Find where the given text appears and provide that cell's center as [X, Y] coordinate. 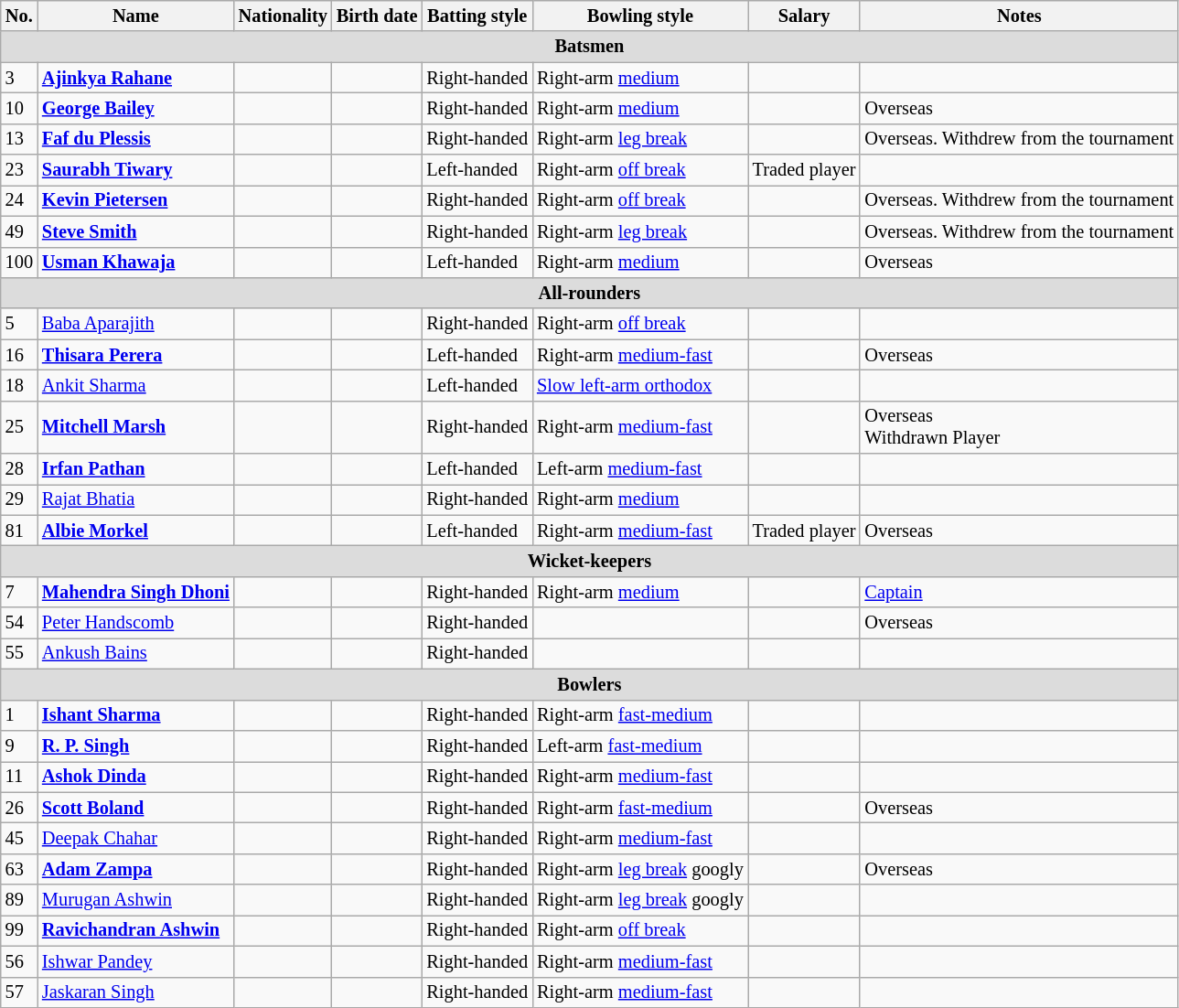
Ankush Bains [135, 653]
99 [19, 930]
Ravichandran Ashwin [135, 930]
Jaskaran Singh [135, 992]
11 [19, 777]
24 [19, 200]
Bowlers [589, 684]
Adam Zampa [135, 869]
Ajinkya Rahane [135, 78]
Batting style [477, 16]
Murugan Ashwin [135, 900]
Wicket-keepers [589, 561]
Scott Boland [135, 808]
89 [19, 900]
10 [19, 108]
Slow left-arm orthodox [640, 385]
Overseas Withdrawn Player [1019, 427]
All-rounders [589, 293]
Salary [805, 16]
1 [19, 715]
Birth date [377, 16]
55 [19, 653]
Irfan Pathan [135, 469]
Faf du Plessis [135, 139]
Kevin Pietersen [135, 200]
Nationality [284, 16]
100 [19, 263]
18 [19, 385]
13 [19, 139]
56 [19, 961]
Ishant Sharma [135, 715]
Batsmen [589, 47]
Mitchell Marsh [135, 427]
Albie Morkel [135, 531]
25 [19, 427]
Bowling style [640, 16]
9 [19, 745]
5 [19, 324]
R. P. Singh [135, 745]
Ashok Dinda [135, 777]
29 [19, 499]
Notes [1019, 16]
Left-arm fast-medium [640, 745]
63 [19, 869]
Baba Aparajith [135, 324]
No. [19, 16]
Mahendra Singh Dhoni [135, 592]
Left-arm medium-fast [640, 469]
Rajat Bhatia [135, 499]
81 [19, 531]
Name [135, 16]
George Bailey [135, 108]
Deepak Chahar [135, 838]
Ishwar Pandey [135, 961]
Peter Handscomb [135, 623]
57 [19, 992]
Captain [1019, 592]
23 [19, 170]
45 [19, 838]
Thisara Perera [135, 355]
49 [19, 231]
Saurabh Tiwary [135, 170]
Usman Khawaja [135, 263]
28 [19, 469]
16 [19, 355]
7 [19, 592]
Steve Smith [135, 231]
26 [19, 808]
54 [19, 623]
Ankit Sharma [135, 385]
3 [19, 78]
